From the cell containing the given text, extract its center point as [x, y] coordinate. 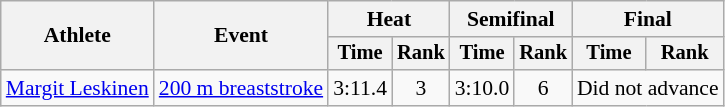
200 m breaststroke [241, 88]
6 [543, 88]
Final [648, 19]
Athlete [78, 36]
Did not advance [648, 88]
3 [421, 88]
Semifinal [511, 19]
3:11.4 [360, 88]
Event [241, 36]
3:10.0 [482, 88]
Margit Leskinen [78, 88]
Heat [388, 19]
